Provide the (x, y) coordinate of the cell's center where the given text is located.  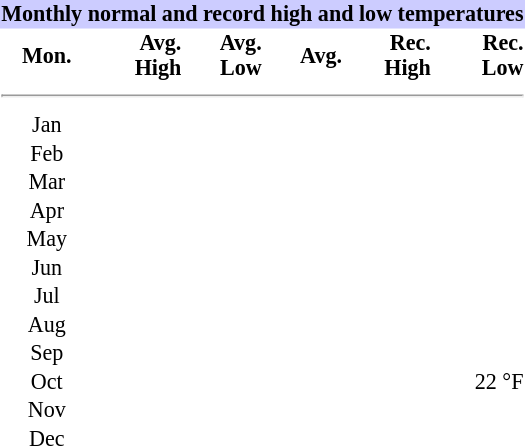
Nov (47, 410)
Avg.Low (223, 55)
22 °F (478, 381)
Rec.Low (478, 55)
Apr (47, 210)
Sep (47, 353)
May (47, 239)
Mon. (47, 55)
Oct (47, 381)
Feb (47, 153)
Avg.High (138, 55)
Monthly normal and record high and low temperatures (262, 14)
Jan (47, 125)
Jun (47, 267)
Avg. (303, 55)
Mar (47, 182)
Rec.High (388, 55)
Aug (47, 324)
Jul (47, 296)
